Determine the (X, Y) coordinate at the center of the cell enclosing the given text.  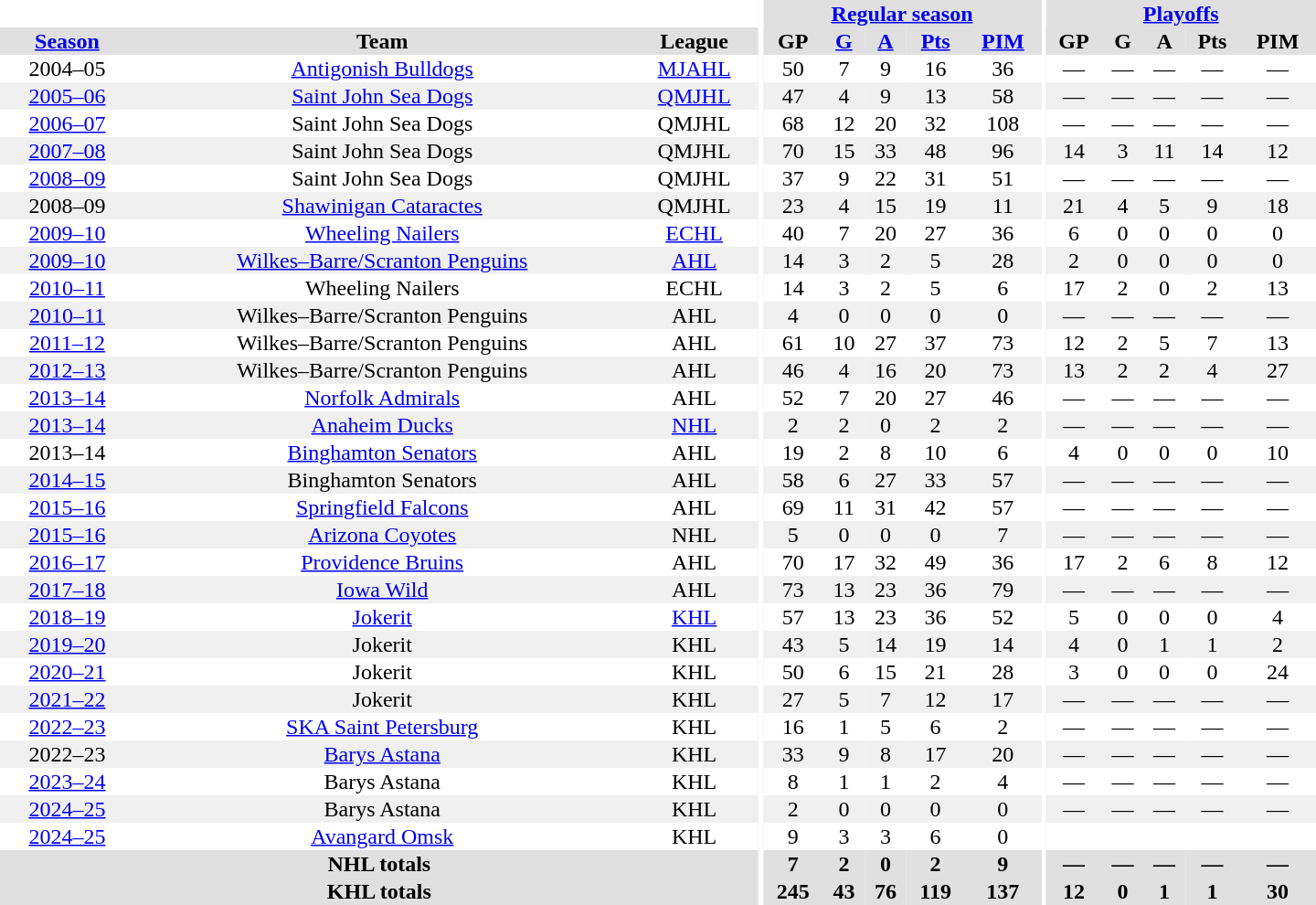
2004–05 (68, 69)
2023–24 (68, 782)
40 (793, 233)
68 (793, 123)
119 (936, 891)
2014–15 (68, 480)
49 (936, 562)
Springfield Falcons (382, 507)
2017–18 (68, 590)
22 (886, 178)
Regular season (903, 14)
2018–19 (68, 617)
137 (1003, 891)
2016–17 (68, 562)
KHL totals (379, 891)
Iowa Wild (382, 590)
2011–12 (68, 343)
Avangard Omsk (382, 836)
Shawinigan Cataractes (382, 206)
League (695, 41)
51 (1003, 178)
245 (793, 891)
47 (793, 96)
Anaheim Ducks (382, 425)
SKA Saint Petersburg (382, 727)
Playoffs (1181, 14)
2019–20 (68, 644)
79 (1003, 590)
30 (1278, 891)
Arizona Coyotes (382, 535)
Providence Bruins (382, 562)
48 (936, 151)
76 (886, 891)
2012–13 (68, 370)
2007–08 (68, 151)
Season (68, 41)
2006–07 (68, 123)
96 (1003, 151)
2005–06 (68, 96)
69 (793, 507)
61 (793, 343)
24 (1278, 672)
18 (1278, 206)
108 (1003, 123)
2020–21 (68, 672)
NHL totals (379, 864)
42 (936, 507)
MJAHL (695, 69)
2021–22 (68, 699)
Team (382, 41)
Antigonish Bulldogs (382, 69)
Norfolk Admirals (382, 398)
